Search for the cell housing the specified text and yield its (X, Y) center coordinate. 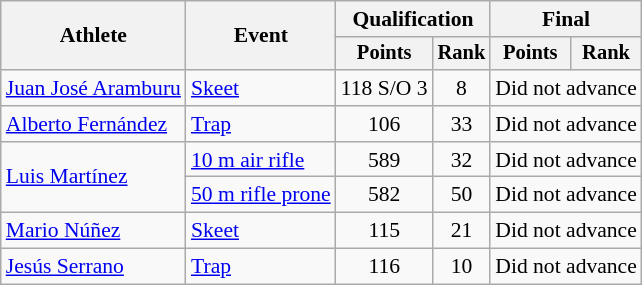
Final (566, 19)
589 (384, 160)
21 (462, 231)
106 (384, 124)
Athlete (94, 36)
Alberto Fernández (94, 124)
50 m rifle prone (261, 195)
582 (384, 195)
Qualification (413, 19)
Juan José Aramburu (94, 88)
116 (384, 267)
118 S/O 3 (384, 88)
Event (261, 36)
8 (462, 88)
115 (384, 231)
32 (462, 160)
Luis Martínez (94, 178)
33 (462, 124)
Mario Núñez (94, 231)
10 (462, 267)
10 m air rifle (261, 160)
Jesús Serrano (94, 267)
50 (462, 195)
